Identify which cell holds the provided text, then report its (X, Y) central coordinate. 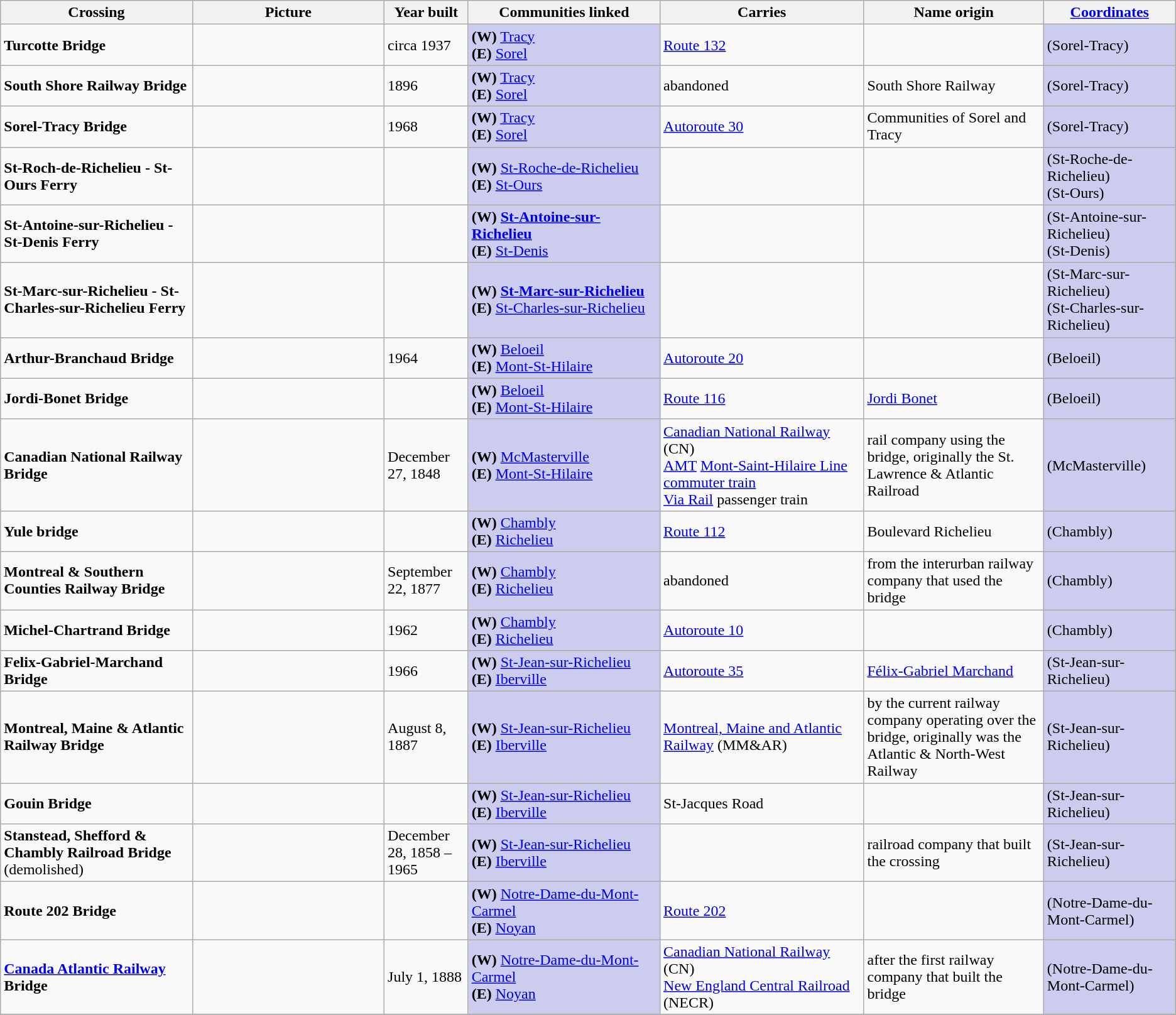
St-Antoine-sur-Richelieu - St-Denis Ferry (97, 234)
Felix-Gabriel-Marchand Bridge (97, 671)
Communities linked (564, 13)
Crossing (97, 13)
by the current railway company operating over the bridge, originally was the Atlantic & North-West Railway (954, 737)
South Shore Railway Bridge (97, 85)
1964 (427, 358)
December 27, 1848 (427, 465)
1896 (427, 85)
St-Roch-de-Richelieu - St-Ours Ferry (97, 176)
Félix-Gabriel Marchand (954, 671)
1962 (427, 629)
Stanstead, Shefford & Chambly Railroad Bridge (demolished) (97, 853)
circa 1937 (427, 45)
Autoroute 30 (762, 127)
(W) St-Antoine-sur-Richelieu(E) St-Denis (564, 234)
August 8, 1887 (427, 737)
railroad company that built the crossing (954, 853)
St-Marc-sur-Richelieu - St-Charles-sur-Richelieu Ferry (97, 300)
Jordi Bonet (954, 398)
Michel-Chartrand Bridge (97, 629)
Route 112 (762, 531)
Name origin (954, 13)
Montreal, Maine and Atlantic Railway (MM&AR) (762, 737)
rail company using the bridge, originally the St. Lawrence & Atlantic Railroad (954, 465)
Autoroute 20 (762, 358)
(St-Antoine-sur-Richelieu) (St-Denis) (1109, 234)
Year built (427, 13)
Sorel-Tracy Bridge (97, 127)
(McMasterville) (1109, 465)
from the interurban railway company that used the bridge (954, 580)
December 28, 1858 – 1965 (427, 853)
(W) McMasterville(E) Mont-St-Hilaire (564, 465)
1966 (427, 671)
Route 202 Bridge (97, 911)
after the first railway company that built the bridge (954, 977)
Gouin Bridge (97, 804)
(W) St-Roche-de-Richelieu(E) St-Ours (564, 176)
Jordi-Bonet Bridge (97, 398)
St-Jacques Road (762, 804)
(W) St-Marc-sur-Richelieu(E) St-Charles-sur-Richelieu (564, 300)
Picture (288, 13)
Turcotte Bridge (97, 45)
Yule bridge (97, 531)
Route 132 (762, 45)
Canadian National Railway (CN)New England Central Railroad (NECR) (762, 977)
Montreal, Maine & Atlantic Railway Bridge (97, 737)
July 1, 1888 (427, 977)
Canada Atlantic Railway Bridge (97, 977)
(St-Marc-sur-Richelieu) (St-Charles-sur-Richelieu) (1109, 300)
Route 116 (762, 398)
South Shore Railway (954, 85)
Autoroute 10 (762, 629)
Canadian National Railway Bridge (97, 465)
Boulevard Richelieu (954, 531)
Autoroute 35 (762, 671)
Canadian National Railway (CN)AMT Mont-Saint-Hilaire Line commuter trainVia Rail passenger train (762, 465)
Coordinates (1109, 13)
Carries (762, 13)
Arthur-Branchaud Bridge (97, 358)
Montreal & Southern Counties Railway Bridge (97, 580)
Route 202 (762, 911)
Communities of Sorel and Tracy (954, 127)
September 22, 1877 (427, 580)
1968 (427, 127)
(St-Roche-de-Richelieu) (St-Ours) (1109, 176)
